Search for the cell housing the specified text and yield its (X, Y) center coordinate. 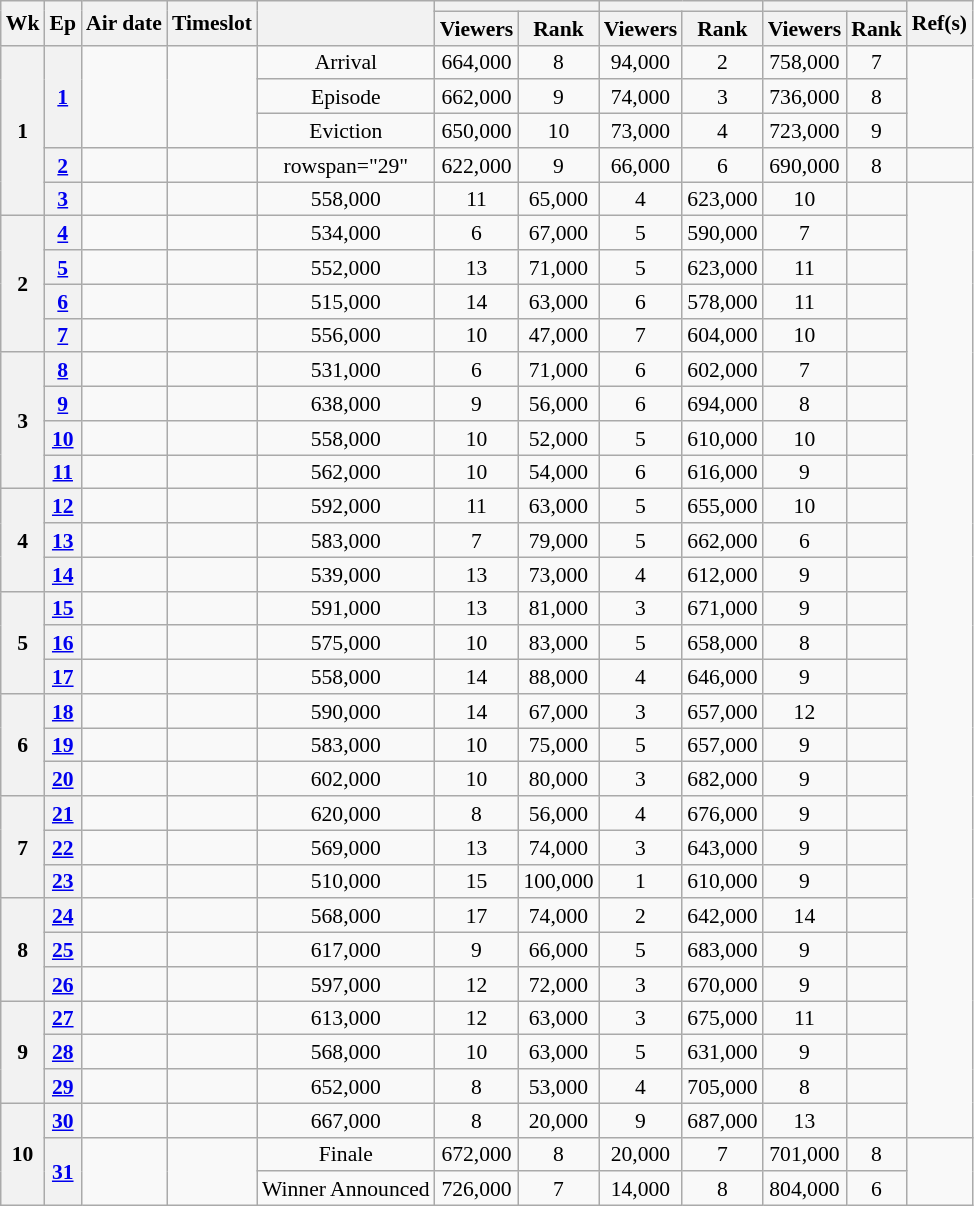
613,000 (346, 1018)
683,000 (722, 950)
672,000 (477, 1154)
Episode (346, 97)
612,000 (722, 574)
646,000 (722, 677)
804,000 (805, 1189)
80,000 (558, 779)
100,000 (558, 881)
19 (62, 745)
72,000 (558, 984)
690,000 (805, 165)
53,000 (558, 1086)
26 (62, 984)
Eviction (346, 131)
631,000 (722, 1052)
28 (62, 1052)
25 (62, 950)
Finale (346, 1154)
667,000 (346, 1120)
638,000 (346, 404)
758,000 (805, 62)
736,000 (805, 97)
604,000 (722, 335)
675,000 (722, 1018)
622,000 (477, 165)
31 (62, 1171)
18 (62, 711)
515,000 (346, 301)
Ref(s) (940, 23)
83,000 (558, 643)
642,000 (722, 916)
670,000 (722, 984)
694,000 (722, 404)
597,000 (346, 984)
23 (62, 881)
556,000 (346, 335)
22 (62, 847)
24 (62, 916)
552,000 (346, 267)
16 (62, 643)
rowspan="29" (346, 165)
676,000 (722, 813)
671,000 (722, 608)
81,000 (558, 608)
14,000 (641, 1189)
705,000 (722, 1086)
591,000 (346, 608)
531,000 (346, 370)
569,000 (346, 847)
52,000 (558, 438)
687,000 (722, 1120)
726,000 (477, 1189)
652,000 (346, 1086)
79,000 (558, 540)
Wk (23, 23)
75,000 (558, 745)
21 (62, 813)
88,000 (558, 677)
27 (62, 1018)
664,000 (477, 62)
723,000 (805, 131)
Air date (124, 23)
54,000 (558, 472)
562,000 (346, 472)
20 (62, 779)
592,000 (346, 506)
575,000 (346, 643)
Winner Announced (346, 1189)
Arrival (346, 62)
Ep (62, 23)
616,000 (722, 472)
682,000 (722, 779)
617,000 (346, 950)
29 (62, 1086)
510,000 (346, 881)
658,000 (722, 643)
650,000 (477, 131)
534,000 (346, 233)
620,000 (346, 813)
701,000 (805, 1154)
643,000 (722, 847)
65,000 (558, 199)
94,000 (641, 62)
539,000 (346, 574)
578,000 (722, 301)
30 (62, 1120)
Timeslot (212, 23)
655,000 (722, 506)
47,000 (558, 335)
